Pinpoint the cell where the given text exists, returning its [X, Y] midpoint coordinate. 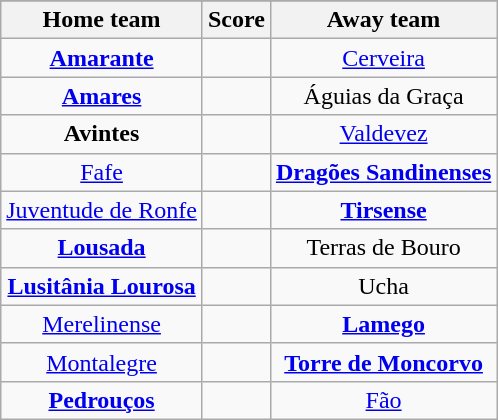
Pedrouços [102, 400]
Ucha [383, 286]
Amares [102, 96]
Lamego [383, 324]
Lousada [102, 248]
Score [236, 20]
Terras de Bouro [383, 248]
Avintes [102, 134]
Cerveira [383, 58]
Torre de Moncorvo [383, 362]
Home team [102, 20]
Merelinense [102, 324]
Valdevez [383, 134]
Montalegre [102, 362]
Lusitânia Lourosa [102, 286]
Juventude de Ronfe [102, 210]
Away team [383, 20]
Fão [383, 400]
Tirsense [383, 210]
Águias da Graça [383, 96]
Amarante [102, 58]
Dragões Sandinenses [383, 172]
Fafe [102, 172]
